Extract the (X, Y) coordinate from the center of the cell holding the provided text.  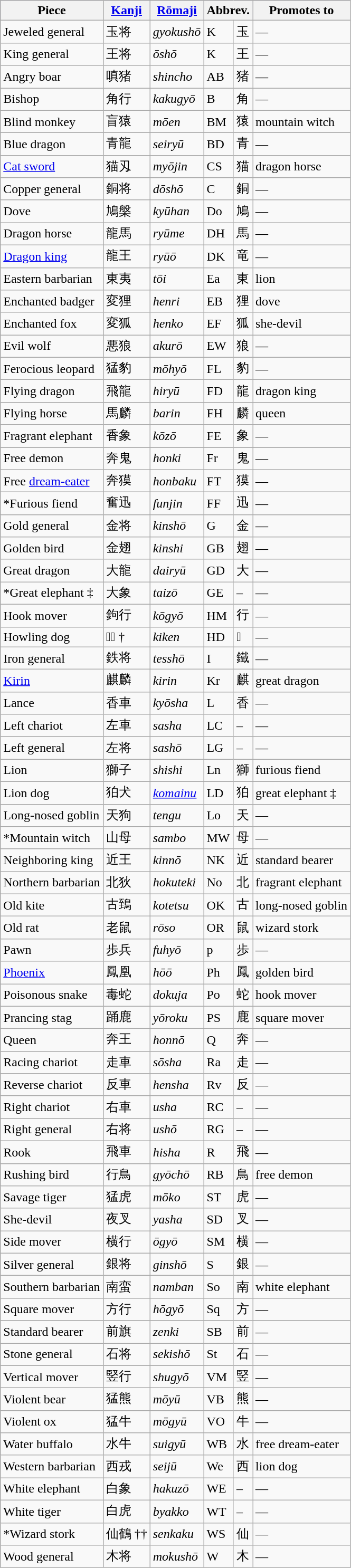
Silver general (52, 1264)
Eastern barbarian (52, 279)
Cat sword (52, 167)
老鼠 (127, 928)
北狄 (127, 883)
standard bearer (302, 860)
I (219, 658)
Left chariot (52, 726)
Abbrev. (228, 11)
SD (219, 1220)
*Wizard stork (52, 1534)
竪 (243, 1377)
zenki (177, 1332)
sōsha (177, 1063)
Do (219, 211)
Flying horse (52, 414)
dragon king (302, 391)
東 (243, 279)
SB (219, 1332)
奔獏 (127, 481)
WB (219, 1445)
kyōsha (177, 703)
猛豹 (127, 368)
鼠 (243, 928)
kirin (177, 681)
銀 (243, 1264)
鉄将 (127, 658)
FD (219, 391)
EF (219, 324)
Ra (219, 1063)
OR (219, 928)
角 (243, 99)
行鳥 (127, 1174)
Rushing bird (52, 1174)
走車 (127, 1063)
豹 (243, 368)
前 (243, 1332)
馬麟 (127, 414)
FL (219, 368)
飛車 (127, 1152)
Square mover (52, 1309)
飛龍 (127, 391)
歩 (243, 950)
大龍 (127, 571)
No (219, 883)
Dragon horse (52, 234)
銅 (243, 189)
奮迅 (127, 503)
方 (243, 1309)
Po (219, 995)
dove (302, 302)
kotetsu (177, 905)
Free dream-eater (52, 481)
MW (219, 838)
龍王 (127, 256)
usha (177, 1107)
南 (243, 1287)
水 (243, 1445)
honnō (177, 1040)
yasha (177, 1220)
方行 (127, 1309)
叉 (243, 1220)
hisha (177, 1152)
金翅 (127, 549)
St (219, 1355)
*Mountain witch (52, 838)
獅子 (127, 770)
mountain witch (302, 121)
AB (219, 77)
FH (219, 414)
金将 (127, 525)
VM (219, 1377)
Dragon king (52, 256)
反 (243, 1085)
EB (219, 302)
FE (219, 436)
henko (177, 324)
猛熊 (127, 1399)
kōzō (177, 436)
変狐 (127, 324)
左車 (127, 726)
Iron general (52, 658)
西 (243, 1467)
yōroku (177, 1017)
Flying dragon (52, 391)
Hook mover (52, 615)
獏 (243, 481)
myōjin (177, 167)
ōshō (177, 54)
hook mover (302, 995)
Prancing stag (52, 1017)
mōgyū (177, 1421)
大 (243, 571)
Jeweled general (52, 32)
CS (219, 167)
狸 (243, 302)
mōko (177, 1198)
Sq (219, 1309)
tōi (177, 279)
鉤行 (127, 615)
麟 (243, 414)
Promotes to (302, 11)
ryūme (177, 234)
FT (219, 481)
honki (177, 459)
hōgyō (177, 1309)
OK (219, 905)
GD (219, 571)
Lo (219, 816)
翅 (243, 549)
kakugyō (177, 99)
ushō (177, 1130)
suigyū (177, 1445)
kyūhan (177, 211)
横行 (127, 1242)
Great dragon (52, 571)
夜叉 (127, 1220)
queen (302, 414)
gyokushō (177, 32)
hakuzō (177, 1489)
shugyō (177, 1377)
猛牛 (127, 1421)
Kr (219, 681)
鳥 (243, 1174)
White elephant (52, 1489)
barin (177, 414)
木将 (127, 1556)
rōso (177, 928)
R (219, 1152)
青龍 (127, 145)
dairyū (177, 571)
kiken (177, 637)
VB (219, 1399)
akurō (177, 346)
天狗 (127, 816)
Blue dragon (52, 145)
Howling dog (52, 637)
Bishop (52, 99)
Piece (52, 11)
GB (219, 549)
猫刄 (127, 167)
鹿 (243, 1017)
Side mover (52, 1242)
悪狼 (127, 346)
ginshō (177, 1264)
*Great elephant ‡ (52, 593)
she-devil (302, 324)
kinnō (177, 860)
Lance (52, 703)
ST (219, 1198)
Lion (52, 770)
So (219, 1287)
Water buffalo (52, 1445)
右将 (127, 1130)
西戎 (127, 1467)
仙鶴 †† (127, 1534)
玉 (243, 32)
横 (243, 1242)
白象 (127, 1489)
Violent ox (52, 1421)
Evil wolf (52, 346)
歩兵 (127, 950)
gyōchō (177, 1174)
近王 (127, 860)
Pawn (52, 950)
Gold general (52, 525)
hiryū (177, 391)
Angry boar (52, 77)
fuhyō (177, 950)
RC (219, 1107)
竜 (243, 256)
Old kite (52, 905)
Reverse chariot (52, 1085)
Kanji (127, 11)
飛 (243, 1152)
SM (219, 1242)
ryūō (177, 256)
王 (243, 54)
hokuteki (177, 883)
奔王 (127, 1040)
shincho (177, 77)
鐵 (243, 658)
Violent bear (52, 1399)
Southern barbarian (52, 1287)
南蛮 (127, 1287)
honbaku (177, 481)
sasha (177, 726)
嗔猪 (127, 77)
Fragrant elephant (52, 436)
lion (302, 279)
鳩 (243, 211)
golden bird (302, 973)
BM (219, 121)
走 (243, 1063)
Fr (219, 459)
虎 (243, 1198)
great dragon (302, 681)
狐 (243, 324)
Racing chariot (52, 1063)
EW (219, 346)
Western barbarian (52, 1467)
Blind monkey (52, 121)
大象 (127, 593)
kinshi (177, 549)
Stone general (52, 1355)
GE (219, 593)
mōhyō (177, 368)
Poisonous snake (52, 995)
*Furious fiend (52, 503)
Wood general (52, 1556)
LG (219, 748)
龍馬 (127, 234)
Rook (52, 1152)
馬 (243, 234)
獅 (243, 770)
鳳 (243, 973)
角行 (127, 99)
香象 (127, 436)
LD (219, 792)
free demon (302, 1174)
東夷 (127, 279)
mokushō (177, 1556)
王将 (127, 54)
L (219, 703)
Left general (52, 748)
seiryū (177, 145)
白虎 (127, 1511)
White tiger (52, 1511)
竪行 (127, 1377)
変狸 (127, 302)
青 (243, 145)
taizō (177, 593)
Queen (52, 1040)
古鵄 (127, 905)
Enchanted fox (52, 324)
Standard bearer (52, 1332)
free dream-eater (302, 1445)
She-devil (52, 1220)
狛 (243, 792)
Phoenix (52, 973)
銅将 (127, 189)
tesshō (177, 658)
狼 (243, 346)
dokuja (177, 995)
senkaku (177, 1534)
天 (243, 816)
hensha (177, 1085)
蛇 (243, 995)
Dove (52, 211)
RG (219, 1130)
行 (243, 615)
King general (52, 54)
great elephant ‡ (302, 792)
猫 (243, 167)
Golden bird (52, 549)
HD (219, 637)
Lion dog (52, 792)
北 (243, 883)
熊 (243, 1399)
迅 (243, 503)
Free demon (52, 459)
sekishō (177, 1355)
金 (243, 525)
We (219, 1467)
long-nosed goblin (302, 905)
dōshō (177, 189)
Kirin (52, 681)
BD (219, 145)
furious fiend (302, 770)
石 (243, 1355)
fragrant elephant (302, 883)
麒 (243, 681)
B (219, 99)
PS (219, 1017)
byakko (177, 1511)
namban (177, 1287)
鬼 (243, 459)
前旗 (127, 1332)
古 (243, 905)
Ferocious leopard (52, 368)
奔鬼 (127, 459)
牛 (243, 1421)
funjin (177, 503)
W (219, 1556)
G (219, 525)
仙 (243, 1534)
HM (219, 615)
山母 (127, 838)
𠵇犬 † (127, 637)
S (219, 1264)
Old rat (52, 928)
Rv (219, 1085)
鳩槃 (127, 211)
dragon horse (302, 167)
C (219, 189)
踊鹿 (127, 1017)
Long-nosed goblin (52, 816)
square mover (302, 1017)
WT (219, 1511)
Q (219, 1040)
Right general (52, 1130)
DH (219, 234)
香 (243, 703)
ōgyō (177, 1242)
kinshō (177, 525)
Rōmaji (177, 11)
mōyū (177, 1399)
DK (219, 256)
水牛 (127, 1445)
komainu (177, 792)
奔 (243, 1040)
龍 (243, 391)
NK (219, 860)
seijū (177, 1467)
猪 (243, 77)
麒麟 (127, 681)
VO (219, 1421)
盲猿 (127, 121)
Ph (219, 973)
反車 (127, 1085)
WE (219, 1489)
lion dog (302, 1467)
母 (243, 838)
Northern barbarian (52, 883)
狛犬 (127, 792)
象 (243, 436)
Ln (219, 770)
Vertical mover (52, 1377)
shishi (177, 770)
左将 (127, 748)
木 (243, 1556)
WS (219, 1534)
wizard stork (302, 928)
Savage tiger (52, 1198)
毒蛇 (127, 995)
RB (219, 1174)
𠵇 (243, 637)
猿 (243, 121)
Ea (219, 279)
近 (243, 860)
kōgyō (177, 615)
石将 (127, 1355)
tengu (177, 816)
mōen (177, 121)
FF (219, 503)
sashō (177, 748)
henri (177, 302)
hōō (177, 973)
玉将 (127, 32)
香車 (127, 703)
Neighboring king (52, 860)
銀将 (127, 1264)
LC (219, 726)
p (219, 950)
鳳凰 (127, 973)
猛虎 (127, 1198)
white elephant (302, 1287)
Right chariot (52, 1107)
Enchanted badger (52, 302)
sambo (177, 838)
Copper general (52, 189)
右車 (127, 1107)
